Detect which cell encompasses the target text, then output its (X, Y) center coordinate. 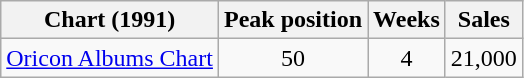
Chart (1991) (110, 20)
50 (292, 58)
Weeks (407, 20)
21,000 (484, 58)
Oricon Albums Chart (110, 58)
Peak position (292, 20)
4 (407, 58)
Sales (484, 20)
